For the text-containing cell, return its midpoint in [X, Y] coordinate format. 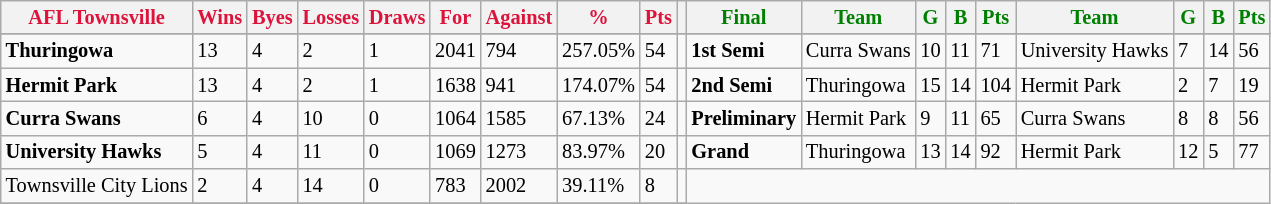
24 [658, 118]
Grand [744, 152]
2041 [455, 51]
For [455, 17]
83.97% [598, 152]
1064 [455, 118]
AFL Townsville [97, 17]
92 [996, 152]
77 [1252, 152]
783 [455, 186]
65 [996, 118]
19 [1252, 85]
1069 [455, 152]
71 [996, 51]
Byes [272, 17]
1585 [520, 118]
174.07% [598, 85]
Against [520, 17]
104 [996, 85]
12 [1188, 152]
15 [930, 85]
1638 [455, 85]
2002 [520, 186]
Wins [220, 17]
9 [930, 118]
1st Semi [744, 51]
794 [520, 51]
Preliminary [744, 118]
Losses [331, 17]
67.13% [598, 118]
6 [220, 118]
Draws [397, 17]
941 [520, 85]
257.05% [598, 51]
1273 [520, 152]
20 [658, 152]
Final [744, 17]
2nd Semi [744, 85]
% [598, 17]
Townsville City Lions [97, 186]
39.11% [598, 186]
